Capture the cell that displays the provided text and extract its [x, y] central coordinate. 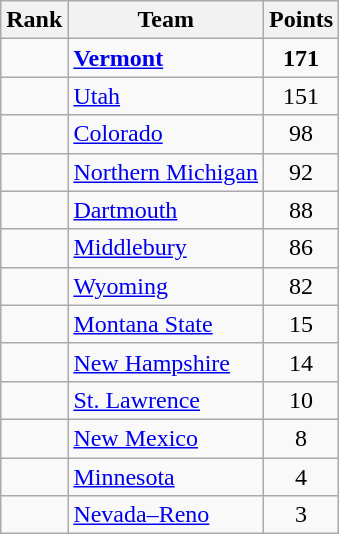
88 [302, 210]
Minnesota [166, 477]
Colorado [166, 134]
15 [302, 324]
14 [302, 362]
Dartmouth [166, 210]
St. Lawrence [166, 400]
92 [302, 172]
8 [302, 438]
171 [302, 58]
3 [302, 515]
98 [302, 134]
New Hampshire [166, 362]
86 [302, 248]
4 [302, 477]
10 [302, 400]
Middlebury [166, 248]
Nevada–Reno [166, 515]
Wyoming [166, 286]
New Mexico [166, 438]
Utah [166, 96]
Northern Michigan [166, 172]
Vermont [166, 58]
Rank [34, 20]
Montana State [166, 324]
Team [166, 20]
82 [302, 286]
151 [302, 96]
Points [302, 20]
